Locate the cell with the specified text and output its [X, Y] center coordinate. 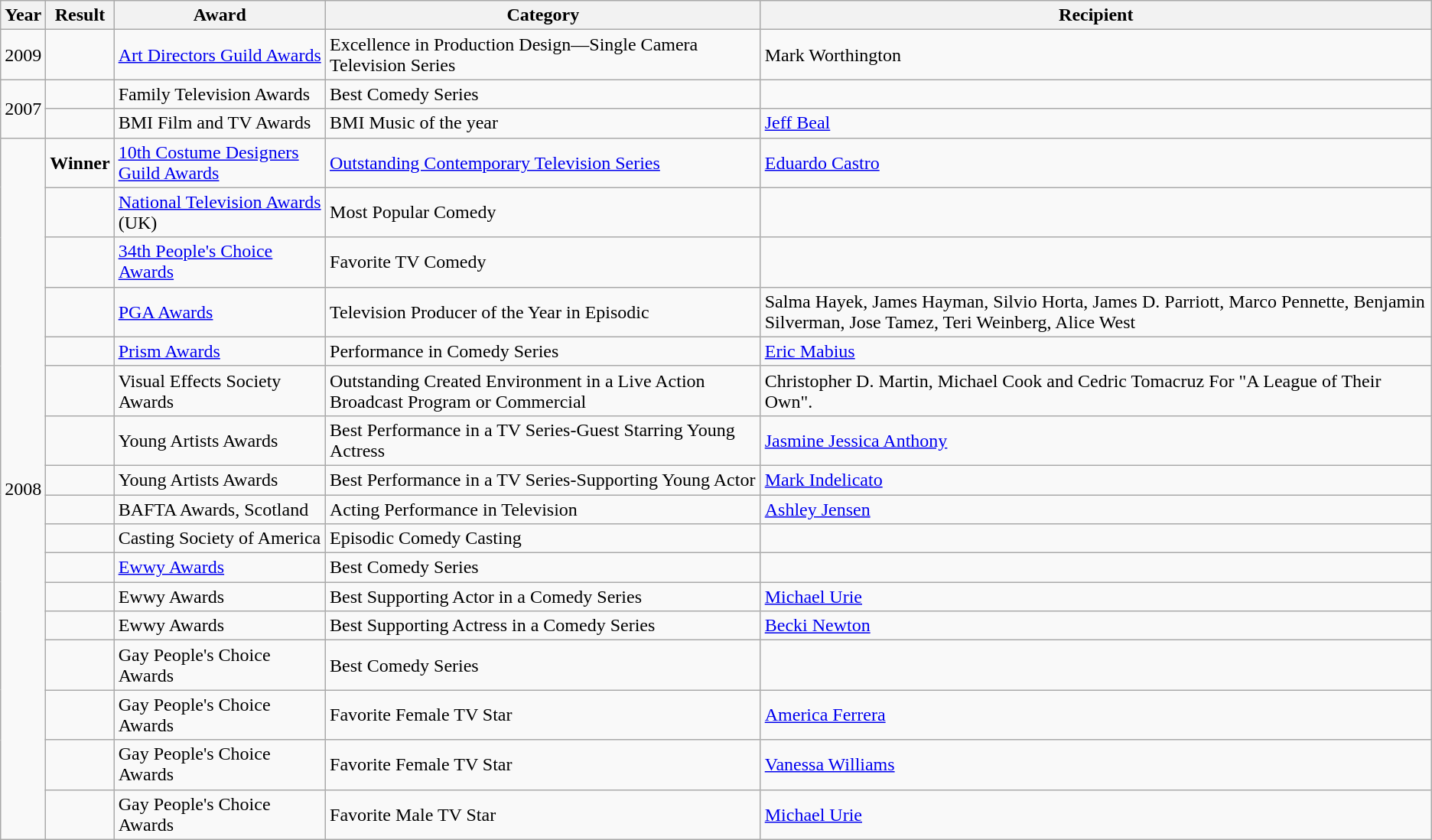
Eduardo Castro [1095, 162]
Christopher D. Martin, Michael Cook and Cedric Tomacruz For "A League of Their Own". [1095, 390]
Jeff Beal [1095, 123]
PGA Awards [220, 312]
Television Producer of the Year in Episodic [543, 312]
10th Costume Designers Guild Awards [220, 162]
Mark Worthington [1095, 55]
BAFTA Awards, Scotland [220, 509]
Result [80, 15]
Most Popular Comedy [543, 213]
Prism Awards [220, 351]
Episodic Comedy Casting [543, 539]
Vanessa Williams [1095, 765]
Year [23, 15]
Jasmine Jessica Anthony [1095, 441]
2008 [23, 488]
Visual Effects Society Awards [220, 390]
Best Performance in a TV Series-Guest Starring Young Actress [543, 441]
Best Supporting Actor in a Comedy Series [543, 597]
Winner [80, 162]
Eric Mabius [1095, 351]
Best Supporting Actress in a Comedy Series [543, 626]
Outstanding Contemporary Television Series [543, 162]
34th People's Choice Awards [220, 262]
Casting Society of America [220, 539]
Excellence in Production Design—Single Camera Television Series [543, 55]
Art Directors Guild Awards [220, 55]
Family Television Awards [220, 94]
2009 [23, 55]
Favorite Male TV Star [543, 814]
BMI Music of the year [543, 123]
Salma Hayek, James Hayman, Silvio Horta, James D. Parriott, Marco Pennette, Benjamin Silverman, Jose Tamez, Teri Weinberg, Alice West [1095, 312]
Ashley Jensen [1095, 509]
America Ferrera [1095, 715]
Mark Indelicato [1095, 480]
Outstanding Created Environment in a Live Action Broadcast Program or Commercial [543, 390]
Performance in Comedy Series [543, 351]
2007 [23, 109]
BMI Film and TV Awards [220, 123]
National Television Awards (UK) [220, 213]
Favorite TV Comedy [543, 262]
Award [220, 15]
Acting Performance in Television [543, 509]
Best Performance in a TV Series-Supporting Young Actor [543, 480]
Recipient [1095, 15]
Category [543, 15]
Becki Newton [1095, 626]
